Find where the given text appears and provide that cell's center as (x, y) coordinate. 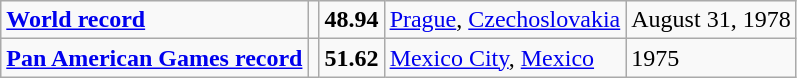
World record (154, 20)
Pan American Games record (154, 58)
August 31, 1978 (711, 20)
Mexico City, Mexico (505, 58)
51.62 (352, 58)
Prague, Czechoslovakia (505, 20)
48.94 (352, 20)
1975 (711, 58)
